Provide the (X, Y) coordinate of the cell's center where the given text is located.  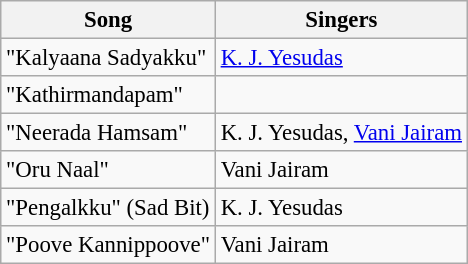
K. J. Yesudas, Vani Jairam (341, 133)
"Kalyaana Sadyakku" (108, 58)
"Oru Naal" (108, 170)
"Kathirmandapam" (108, 95)
Singers (341, 20)
"Pengalkku" (Sad Bit) (108, 208)
"Poove Kannippoove" (108, 245)
"Neerada Hamsam" (108, 133)
Song (108, 20)
